Detect which cell encompasses the target text, then output its (X, Y) center coordinate. 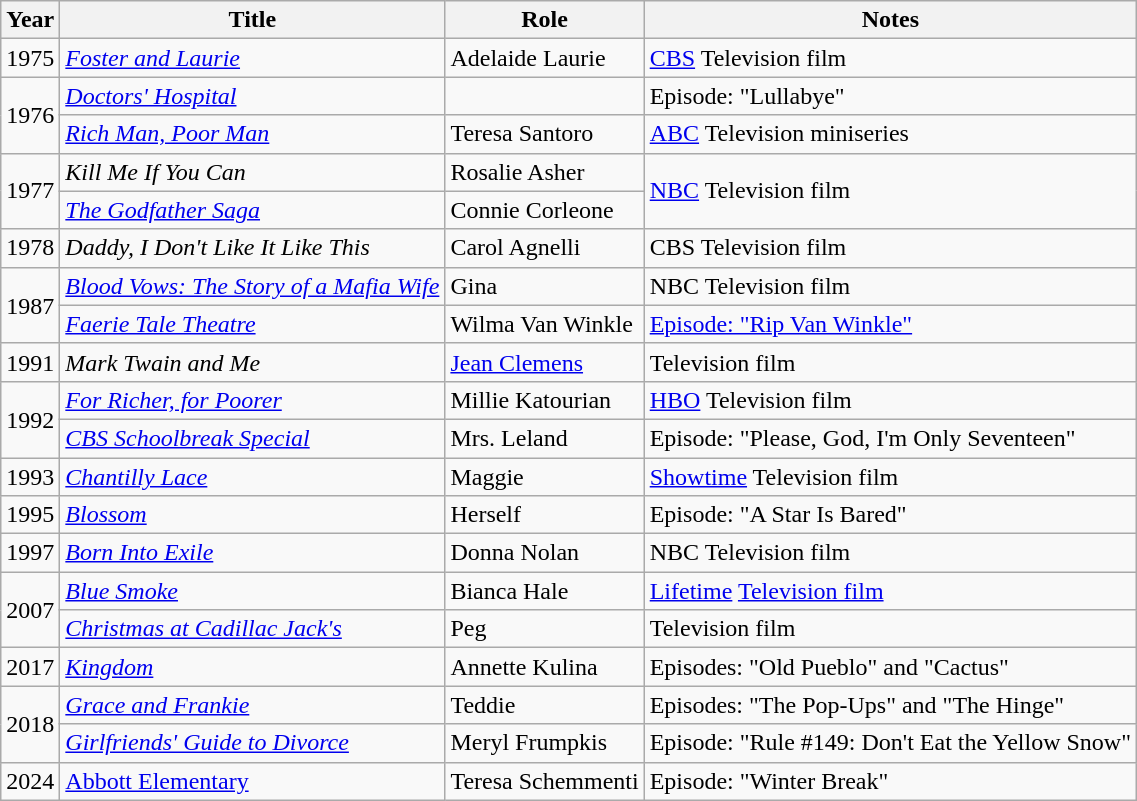
2007 (30, 610)
Episode: "Winter Break" (890, 781)
Blood Vows: The Story of a Mafia Wife (252, 286)
Rich Man, Poor Man (252, 134)
Role (544, 20)
1987 (30, 305)
The Godfather Saga (252, 210)
Gina (544, 286)
Episodes: "Old Pueblo" and "Cactus" (890, 667)
Adelaide Laurie (544, 58)
Notes (890, 20)
Episode: "Rip Van Winkle" (890, 324)
2024 (30, 781)
Abbott Elementary (252, 781)
For Richer, for Poorer (252, 400)
Episode: "Please, God, I'm Only Seventeen" (890, 438)
ABC Television miniseries (890, 134)
Lifetime Television film (890, 591)
1995 (30, 515)
Christmas at Cadillac Jack's (252, 629)
Donna Nolan (544, 553)
Bianca Hale (544, 591)
Rosalie Asher (544, 172)
Herself (544, 515)
Daddy, I Don't Like It Like This (252, 248)
1997 (30, 553)
Girlfriends' Guide to Divorce (252, 743)
Grace and Frankie (252, 705)
Episodes: "The Pop-Ups" and "The Hinge" (890, 705)
1978 (30, 248)
Year (30, 20)
Teresa Schemmenti (544, 781)
1992 (30, 419)
1977 (30, 191)
Millie Katourian (544, 400)
2017 (30, 667)
Blue Smoke (252, 591)
Foster and Laurie (252, 58)
Doctors' Hospital (252, 96)
Born Into Exile (252, 553)
Episode: "Lullabye" (890, 96)
Meryl Frumpkis (544, 743)
Episode: "A Star Is Bared" (890, 515)
HBO Television film (890, 400)
Carol Agnelli (544, 248)
Annette Kulina (544, 667)
1991 (30, 362)
Mrs. Leland (544, 438)
Teddie (544, 705)
Connie Corleone (544, 210)
Episode: "Rule #149: Don't Eat the Yellow Snow" (890, 743)
Chantilly Lace (252, 477)
Faerie Tale Theatre (252, 324)
2018 (30, 724)
Peg (544, 629)
Kingdom (252, 667)
Wilma Van Winkle (544, 324)
CBS Schoolbreak Special (252, 438)
1976 (30, 115)
Maggie (544, 477)
Showtime Television film (890, 477)
Jean Clemens (544, 362)
1975 (30, 58)
1993 (30, 477)
Blossom (252, 515)
Teresa Santoro (544, 134)
Kill Me If You Can (252, 172)
Title (252, 20)
Mark Twain and Me (252, 362)
